Return (X, Y) of the center of cell containing provided text 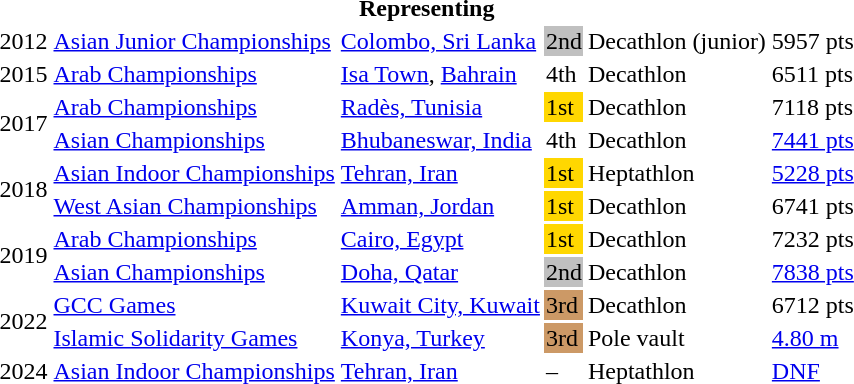
Tehran, Iran (440, 173)
Doha, Qatar (440, 272)
Heptathlon (676, 173)
Cairo, Egypt (440, 239)
Radès, Tunisia (440, 107)
Asian Junior Championships (194, 41)
Bhubaneswar, India (440, 140)
West Asian Championships (194, 206)
Pole vault (676, 338)
Colombo, Sri Lanka (440, 41)
Islamic Solidarity Games (194, 338)
GCC Games (194, 305)
Konya, Turkey (440, 338)
Asian Indoor Championships (194, 173)
Decathlon (junior) (676, 41)
Kuwait City, Kuwait (440, 305)
Isa Town, Bahrain (440, 74)
Amman, Jordan (440, 206)
